Pinpoint the cell where the given text exists, returning its (x, y) midpoint coordinate. 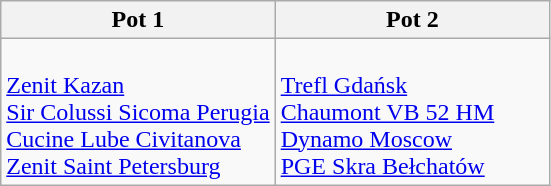
Zenit Kazan Sir Colussi Sicoma Perugia Cucine Lube Civitanova Zenit Saint Petersburg (138, 112)
Pot 1 (138, 20)
Trefl Gdańsk Chaumont VB 52 HM Dynamo Moscow PGE Skra Bełchatów (412, 112)
Pot 2 (412, 20)
